Detect which cell encompasses the target text, then output its [X, Y] center coordinate. 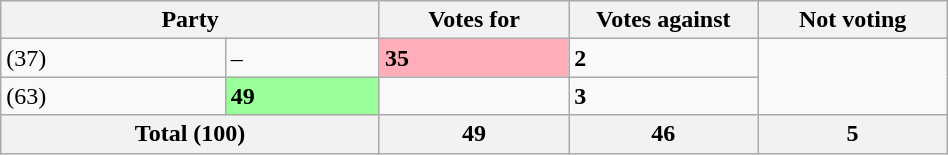
2 [664, 58]
35 [474, 58]
(63) [113, 96]
Total (100) [190, 134]
Votes for [474, 20]
46 [664, 134]
Party [190, 20]
5 [852, 134]
Votes against [664, 20]
– [302, 58]
(37) [113, 58]
3 [664, 96]
Not voting [852, 20]
